Extract the [X, Y] coordinate from the center of the cell holding the provided text.  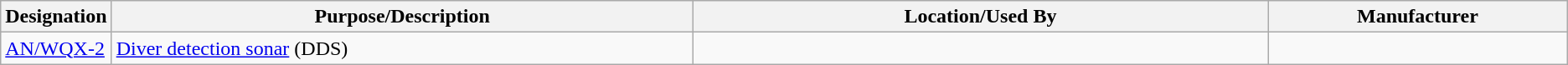
Manufacturer [1418, 17]
Purpose/Description [402, 17]
Diver detection sonar (DDS) [402, 48]
Location/Used By [980, 17]
Designation [56, 17]
AN/WQX-2 [56, 48]
